Output the [x, y] coordinate of the center of the cell containing the given text.  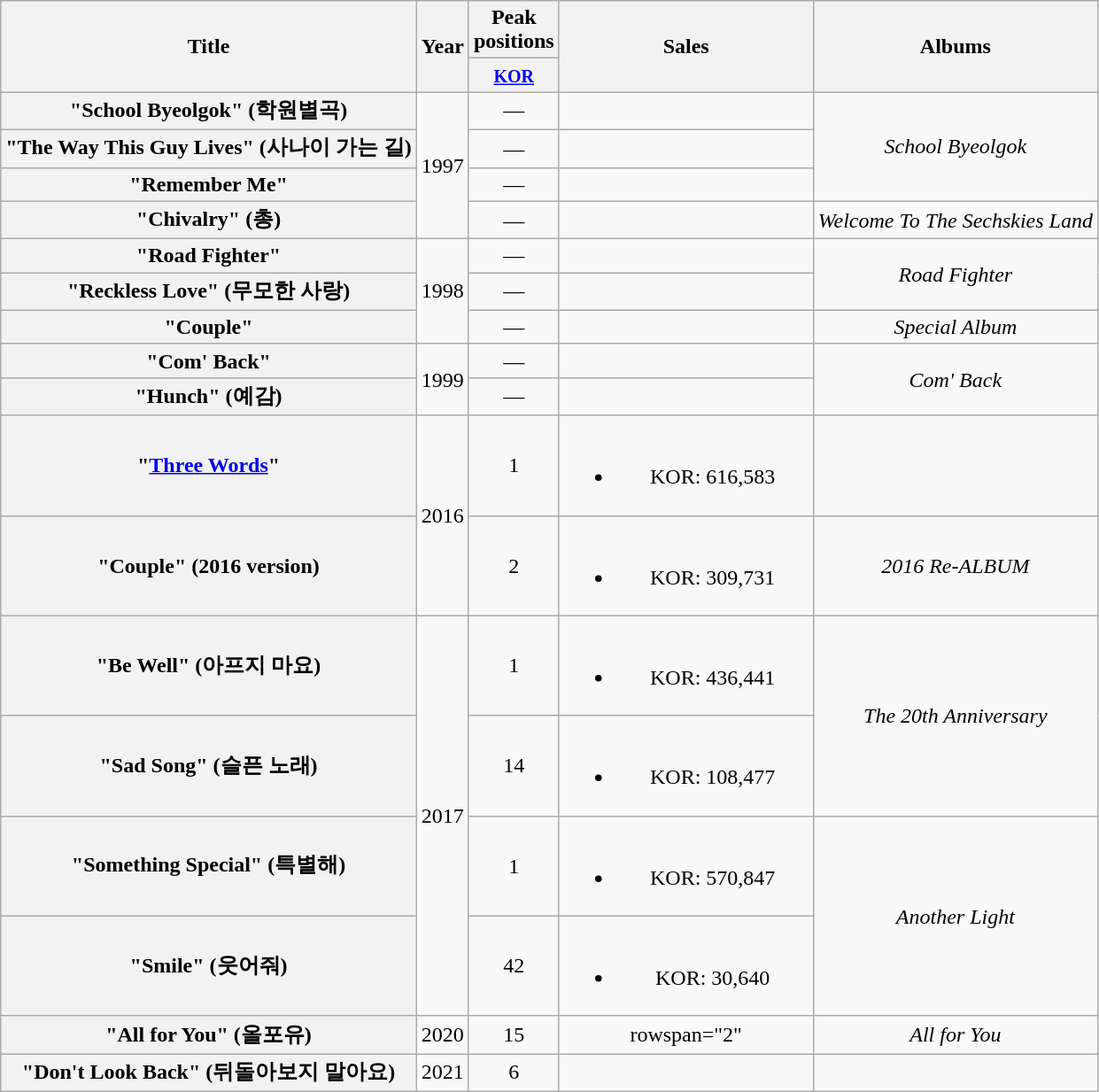
"Remember Me" [209, 184]
"Couple" [209, 327]
"Sad Song" (슬픈 노래) [209, 765]
2021 [443, 1073]
"Three Words" [209, 466]
42 [514, 965]
2017 [443, 816]
Title [209, 46]
1998 [443, 292]
KOR: 570,847 [685, 866]
"Reckless Love" (무모한 사랑) [209, 292]
KOR: 436,441 [685, 666]
14 [514, 765]
1997 [443, 166]
All for You [955, 1034]
KOR: 616,583 [685, 466]
2016 Re-ALBUM [955, 565]
"All for You" (올포유) [209, 1034]
"Be Well" (아프지 마요) [209, 666]
15 [514, 1034]
"Couple" (2016 version) [209, 565]
Peak positions [514, 30]
Albums [955, 46]
Sales [685, 46]
2016 [443, 515]
"Chivalry" (총) [209, 220]
"Com' Back" [209, 360]
"Smile" (웃어줘) [209, 965]
Another Light [955, 916]
KOR: 309,731 [685, 565]
"Road Fighter" [209, 256]
Special Album [955, 327]
Road Fighter [955, 275]
KOR [514, 75]
Year [443, 46]
6 [514, 1073]
KOR: 108,477 [685, 765]
"School Byeolgok" (학원별곡) [209, 112]
"Something Special" (특별해) [209, 866]
"The Way This Guy Lives" (사나이 가는 길) [209, 149]
2020 [443, 1034]
The 20th Anniversary [955, 716]
rowspan="2" [685, 1034]
KOR: 30,640 [685, 965]
"Don't Look Back" (뒤돌아보지 말아요) [209, 1073]
School Byeolgok [955, 147]
"Hunch" (예감) [209, 397]
2 [514, 565]
1999 [443, 379]
Com' Back [955, 379]
Welcome To The Sechskies Land [955, 220]
